Scan for the cell matching the given text and deliver its [X, Y] coordinate at center. 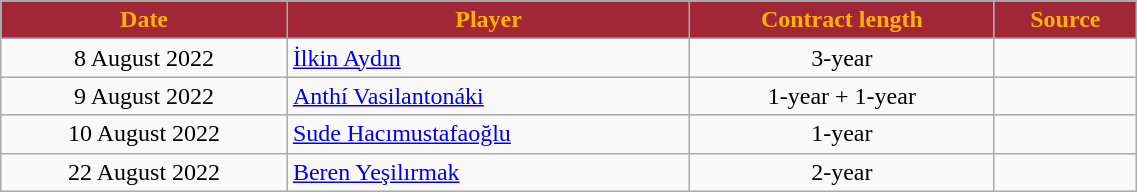
2-year [842, 172]
1-year + 1-year [842, 96]
8 August 2022 [144, 58]
9 August 2022 [144, 96]
Sude Hacımustafaoğlu [488, 134]
3-year [842, 58]
22 August 2022 [144, 172]
Date [144, 20]
Beren Yeşilırmak [488, 172]
Contract length [842, 20]
Source [1066, 20]
İlkin Aydın [488, 58]
10 August 2022 [144, 134]
1-year [842, 134]
Player [488, 20]
Anthí Vasilantonáki [488, 96]
